Scan for the cell matching the given text and deliver its [x, y] coordinate at center. 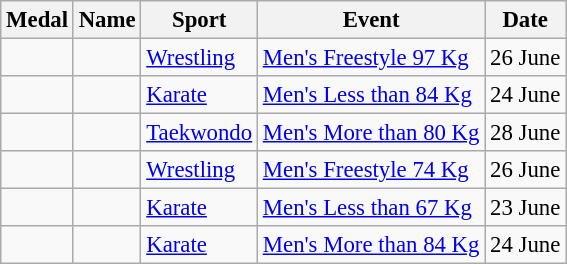
Taekwondo [200, 133]
Men's Less than 67 Kg [370, 208]
Sport [200, 20]
Men's Freestyle 74 Kg [370, 170]
Men's More than 80 Kg [370, 133]
Event [370, 20]
Medal [38, 20]
Men's Freestyle 97 Kg [370, 58]
23 June [526, 208]
Date [526, 20]
28 June [526, 133]
Men's Less than 84 Kg [370, 95]
Name [107, 20]
Men's More than 84 Kg [370, 245]
